Extract the [X, Y] coordinate from the center of the cell holding the provided text.  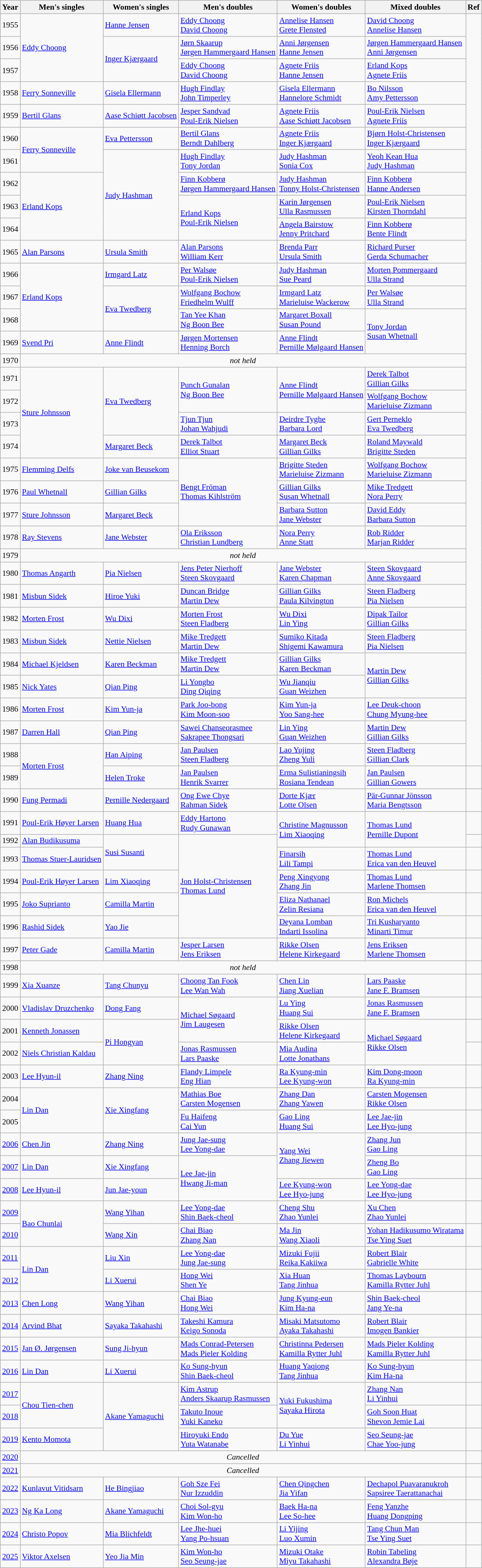
Wolfgang Bochow Friedhelm Wulff [228, 297]
Sayaka Takahashi [141, 1326]
1989 [10, 777]
Deyana Lomban Indarti Issolina [322, 927]
Men's doubles [228, 7]
Hiroyuki Endo Yuta Watanabe [228, 1440]
Roland Maywald Brigitte Steden [416, 447]
Thomas Lund Erica van den Heuvel [416, 859]
Jan Paulsen Gillian Gowers [416, 777]
Thomas Angarth [62, 573]
Flandy Limpele Eng Hian [228, 1077]
1990 [10, 800]
Robert Blair Gabrielle White [416, 1258]
1959 [10, 116]
Steen Fladberg Gillian Clark [416, 755]
Yohan Hadikusumo Wiratama Tse Ying Suet [416, 1235]
Gillian Gilks Paula Kilvington [322, 596]
Alan Parsons William Kerr [228, 252]
1985 [10, 687]
Irmgard Latz [141, 275]
Huang Yaqiong Tang Jinhua [322, 1371]
2010 [10, 1235]
Karen Beckman [141, 664]
Michael Kjeldsen [62, 664]
Chen Qingchen Jia Yifan [322, 1489]
Robin Tabeling Alexandra Bøje [416, 1557]
Chai Biao Zhang Nan [228, 1235]
Sung Ji-hyun [141, 1348]
Lee Yong-dae Jung Jae-sung [228, 1258]
Park Joo-bong Kim Moon-soo [228, 710]
Finn Kobberø Bente Flindt [416, 229]
Ma Jin Wang Xiaoli [322, 1235]
Jung Jae-sung Lee Yong-dae [228, 1144]
Erma Sulistianingsih Rosiana Tendean [322, 777]
Per Walsøe Ulla Strand [416, 297]
1972 [10, 401]
2022 [10, 1489]
2012 [10, 1281]
1974 [10, 447]
Mixed doubles [416, 7]
Nettie Nielsen [141, 641]
Paul Whetnall [62, 492]
1958 [10, 93]
Sawei Chanseorasmee Sakrapee Thongsari [228, 732]
Tri Kusharyanto Minarti Timur [416, 927]
Huang Hua [141, 823]
1966 [10, 275]
1962 [10, 184]
Nora Perry Anne Statt [322, 538]
Zheng Bo Gao Ling [416, 1167]
Lim Xiaoqing [141, 881]
1970 [10, 361]
Lee Jhe-huei Yang Po-hsuan [228, 1534]
Bo Nilsson Amy Pettersson [416, 93]
Ng Ka Long [62, 1511]
2017 [10, 1394]
Kento Momota [62, 1440]
Niels Christian Kaldau [62, 1053]
1996 [10, 927]
Helen Troke [141, 777]
Fung Permadi [62, 800]
Ra Kyung-min Lee Kyung-won [322, 1077]
Jan Paulsen Henrik Svarrer [228, 777]
Bertil Glans [62, 116]
1995 [10, 904]
Baek Ha-na Lee So-hee [322, 1511]
Wang Xin [141, 1235]
2002 [10, 1053]
Rashid Sidek [62, 927]
Bertil Glans Berndt Dahlberg [228, 138]
Pär-Gunnar Jönsson Maria Bengtsson [416, 800]
Lee Yong-dae Shin Baek-cheol [228, 1212]
Hugh Findlay John Timperley [228, 93]
Han Aiping [141, 755]
Alan Budikusuma [62, 841]
Richard Purser Gerda Schumacher [416, 252]
Yao Jie [141, 927]
Tan Yee Khan Ng Boon Bee [228, 320]
Thomas Stuer-Lauridsen [62, 859]
Hanne Jensen [141, 25]
Choong Tan Fook Lee Wan Wah [228, 985]
Lin Ying Guan Weizhen [322, 732]
2015 [10, 1348]
1983 [10, 641]
Nick Yates [62, 687]
1993 [10, 859]
Pia Nielsen [141, 573]
Michael Søgaard Rikke Olsen [416, 1042]
2006 [10, 1144]
Kim Yun-ja Yoo Sang-hee [322, 710]
Lee Jae-jin Lee Hyo-jung [416, 1122]
Hong Wei Shen Ye [228, 1281]
Arvind Bhat [62, 1326]
Ko Sung-hyun Kim Ha-na [416, 1371]
Jan Ø. Jørgensen [62, 1348]
Darren Hall [62, 732]
Chai Biao Hong Wei [228, 1303]
Jørn Skaarup Jørgen Hammergaard Hansen [228, 48]
2019 [10, 1440]
Bjørn Holst-Christensen Inger Kjærgaard [416, 138]
David Eddy Barbara Sutton [416, 514]
2016 [10, 1371]
Takeshi Kamura Keigo Sonoda [228, 1326]
Choi Sol-gyu Kim Won-ho [228, 1511]
Gillian Gilks Susan Whetnall [322, 492]
Misaki Matsutomo Ayaka Takahashi [322, 1326]
1960 [10, 138]
Chou Tien-chen [62, 1405]
Erland Kops Poul-Erik Nielsen [228, 218]
Anne Flindt [141, 343]
Ola Eriksson Christian Lundberg [228, 538]
Viktor Axelsen [62, 1557]
2018 [10, 1417]
2025 [10, 1557]
Kim Dong-moon Ra Kyung-min [416, 1077]
2004 [10, 1099]
Thomas Lund Pernille Dupont [416, 829]
Vladislav Druzchenko [62, 1008]
Pi Hongyan [141, 1042]
Brigitte Steden Marieluise Zizmann [322, 469]
Flemming Delfs [62, 469]
Christine Magnusson Lim Xiaoqing [322, 829]
Carsten Mogensen Rikke Olsen [416, 1099]
Morten Pommergaard Ulla Strand [416, 275]
Gert Perneklo Eva Twedberg [416, 424]
Judy Hashman [141, 195]
1982 [10, 618]
Hiroe Yuki [141, 596]
Cheng Shu Zhao Yunlei [322, 1212]
1980 [10, 573]
Jun Jae-youn [141, 1189]
Eva Pettersson [141, 138]
Jonas Rasmussen Lars Paaske [228, 1053]
Lee Kyung-won Lee Hyo-jung [322, 1189]
Kunlavut Vitidsarn [62, 1489]
Mathias Boe Carsten Mogensen [228, 1099]
Tang Chun Man Tse Ying Suet [416, 1534]
Shin Baek-cheol Jang Ye-na [416, 1303]
Alan Parsons [62, 252]
Zhang Jun Gao Ling [416, 1144]
Hugh Findlay Tony Jordan [228, 161]
Gisela Ellermann [141, 93]
Christinna Pedersen Kamilla Rytter Juhl [322, 1348]
Anni Jørgensen Hanne Jensen [322, 48]
Rob Ridder Marjan Ridder [416, 538]
1978 [10, 538]
Ong Ewe Chye Rahman Sidek [228, 800]
Mads Conrad-Petersen Mads Pieler Kolding [228, 1348]
Aase Schiøtt Jacobsen [141, 116]
1963 [10, 206]
Gisela Ellermann Hannelore Schmidt [322, 93]
Judy Hashman Sue Peard [322, 275]
Inger Kjærgaard [141, 59]
Peng Xingyong Zhang Jin [322, 881]
Ron Michels Erica van den Heuvel [416, 904]
Lao Yujing Zheng Yuli [322, 755]
Pernille Nedergaard [141, 800]
2024 [10, 1534]
Susi Susanti [141, 852]
Feng Yanzhe Huang Dongping [416, 1511]
2005 [10, 1122]
2021 [10, 1471]
Deirdre Tyghe Barbara Lord [322, 424]
Derek Talbot Elliot Stuart [228, 447]
1965 [10, 252]
Xia Huan Tang Jinhua [322, 1281]
Erland Kops Agnete Friis [416, 71]
Bao Chunlai [62, 1224]
Agnete Friis Inger Kjærgaard [322, 138]
Per Walsøe Poul-Erik Nielsen [228, 275]
Yeo Jia Min [141, 1557]
1981 [10, 596]
Tony Jordan Susan Whetnall [416, 331]
2011 [10, 1258]
1976 [10, 492]
1969 [10, 343]
Wu Jianqiu Guan Weizhen [322, 687]
Ray Stevens [62, 538]
Kim Yun-ja [141, 710]
2013 [10, 1303]
Christo Popov [62, 1534]
Chen Long [62, 1303]
Li Yijing Luo Xumin [322, 1534]
Poul-Erik Nielsen Agnete Friis [416, 116]
Eliza Nathanael Zelin Resiana [322, 904]
Zhang Nan Li Yinhui [416, 1394]
Takuto Inoue Yuki Kaneko [228, 1417]
1998 [10, 968]
1984 [10, 664]
1988 [10, 755]
Dipak Tailor Gillian Gilks [416, 618]
2020 [10, 1457]
Yuki Fukushima Sayaka Hirota [322, 1405]
Gao Ling Huang Sui [322, 1122]
Seo Seung-jae Chae Yoo-jung [416, 1440]
Women's doubles [322, 7]
Fu Haifeng Cai Yun [228, 1122]
Brenda ParrUrsula Smith [322, 252]
1975 [10, 469]
Gillian Gilks [141, 492]
Thomas Laybourn Kamilla Rytter Juhl [416, 1281]
Dechapol Puavaranukroh Sapsiree Taerattanachai [416, 1489]
Ursula Smith [141, 252]
Yang Wei Zhang Jiewen [322, 1156]
1964 [10, 229]
1955 [10, 25]
Sumiko Kitada Shigemi Kawamura [322, 641]
Dong Fang [141, 1008]
Annelise Hansen Grete Flensted [322, 25]
Duncan Bridge Martin Dew [228, 596]
Jan Paulsen Steen Fladberg [228, 755]
1967 [10, 297]
Agnete Friis Aase Schiøtt Jacobsen [322, 116]
David Choong Annelise Hansen [416, 25]
Finn Kobberø Hanne Andersen [416, 184]
1992 [10, 841]
2007 [10, 1167]
Lee Jae-jin Hwang Ji-man [228, 1178]
1977 [10, 514]
Gillian Gilks Karen Beckman [322, 664]
Du Yue Li Yinhui [322, 1440]
1994 [10, 881]
2009 [10, 1212]
Mizuki Fujii Reika Kakiiwa [322, 1258]
Jesper Larsen Jens Eriksen [228, 950]
Joke van Beusekom [141, 469]
Finarsih Lili Tampi [322, 859]
2023 [10, 1511]
Ko Sung-hyun Shin Baek-cheol [228, 1371]
Poul-Erik Nielsen Kirsten Thorndahl [416, 206]
Agnete Friis Hanne Jensen [322, 71]
Eddy Hartono Rudy Gunawan [228, 823]
2003 [10, 1077]
Ref [473, 7]
1997 [10, 950]
Jung Kyung-eun Kim Ha-na [322, 1303]
Lee Yong-dae Lee Hyo-jung [416, 1189]
Judy Hashman Sonia Cox [322, 161]
Irmgard Latz Marieluise Wackerow [322, 297]
Yeoh Kean Hua Judy Hashman [416, 161]
Kenneth Jonassen [62, 1031]
1991 [10, 823]
Thomas Lund Marlene Thomsen [416, 881]
Svend Pri [62, 343]
Goh Soon Huat Shevon Jemie Lai [416, 1417]
Jørgen Hammergaard Hansen Anni Jørgensen [416, 48]
Judy Hashman Tonny Holst-Christensen [322, 184]
Women's singles [141, 7]
Lu Ying Huang Sui [322, 1008]
Karin Jørgensen Ulla Rasmussen [322, 206]
Chen Jin [62, 1144]
Jesper Sandvad Poul-Erik Nielsen [228, 116]
Kim Astrup Anders Skaarup Rasmussen [228, 1394]
Finn Kobberø Jørgen Hammergaard Hansen [228, 184]
Chen Lin Jiang Xuelian [322, 985]
Angela Bairstow Jenny Pritchard [322, 229]
2000 [10, 1008]
1968 [10, 320]
1961 [10, 161]
Wu Dixi [141, 618]
1956 [10, 48]
Joko Suprianto [62, 904]
He Bingjiao [141, 1489]
Year [10, 7]
Steen Skovgaard Anne Skovgaard [416, 573]
Li Yongbo Ding Qiqing [228, 687]
Mia Blichfeldt [141, 1534]
2014 [10, 1326]
Xia Xuanze [62, 985]
Eddy Choong [62, 48]
Kim Won-ho Seo Seung-jae [228, 1557]
Derek Talbot Gillian Gilks [416, 379]
1973 [10, 424]
Jens Peter Nierhoff Steen Skovgaard [228, 573]
1971 [10, 379]
Xu Chen Zhao Yunlei [416, 1212]
Peter Gade [62, 950]
Jørgen Mortensen Henning Borch [228, 343]
1986 [10, 710]
Barbara Sutton Jane Webster [322, 514]
1979 [10, 555]
1999 [10, 985]
Tang Chunyu [141, 985]
Jane Webster [141, 538]
Goh Sze Fei Nur Izzuddin [228, 1489]
Jon Holst-Christensen Thomas Lund [228, 886]
Zhang Dan Zhang Yawen [322, 1099]
Lee Deuk-choon Chung Myung-hee [416, 710]
Mike Tredgett Nora Perry [416, 492]
Tjun Tjun Johan Wahjudi [228, 424]
Robert Blair Imogen Bankier [416, 1326]
Margaret Beck Gillian Gilks [322, 447]
Liu Xin [141, 1258]
Men's singles [62, 7]
Michael Søgaard Jim Laugesen [228, 1019]
Dorte Kjær Lotte Olsen [322, 800]
Wu Dixi Lin Ying [322, 618]
1957 [10, 71]
Jens Eriksen Marlene Thomsen [416, 950]
1987 [10, 732]
Jane Webster Karen Chapman [322, 573]
Morten Frost Steen Fladberg [228, 618]
Punch Gunalan Ng Boon Bee [228, 390]
Jonas Rasmussen Jane F. Bramsen [416, 1008]
Margaret Boxall Susan Pound [322, 320]
2001 [10, 1031]
Mads Pieler Kolding Kamilla Rytter Juhl [416, 1348]
Mizuki Otake Miyu Takahashi [322, 1557]
Bengt Fröman Thomas Kihlström [228, 492]
Mia Audina Lotte Jonathans [322, 1053]
2008 [10, 1189]
Lars Paaske Jane F. Bramsen [416, 985]
